For the text-containing cell, return its midpoint in (x, y) coordinate format. 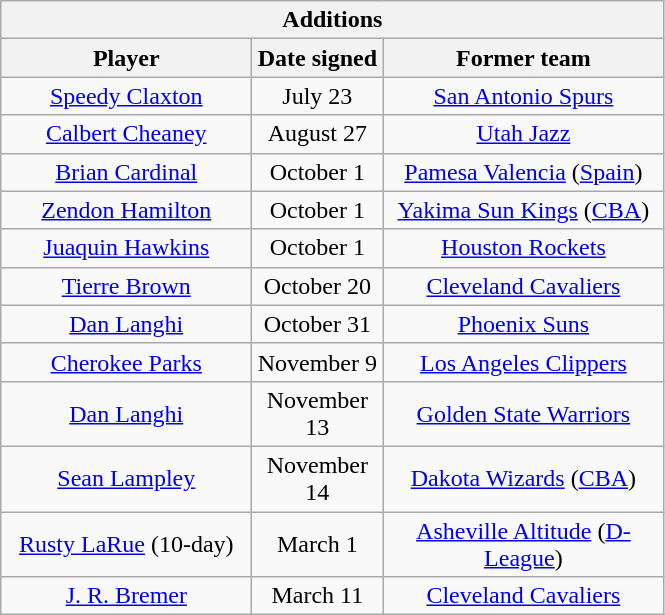
October 31 (318, 324)
Player (126, 58)
Dakota Wizards (CBA) (524, 478)
Utah Jazz (524, 134)
March 11 (318, 596)
Phoenix Suns (524, 324)
Los Angeles Clippers (524, 362)
November 13 (318, 414)
Cherokee Parks (126, 362)
Houston Rockets (524, 248)
Sean Lampley (126, 478)
November 9 (318, 362)
Golden State Warriors (524, 414)
Calbert Cheaney (126, 134)
Date signed (318, 58)
Additions (332, 20)
Former team (524, 58)
Pamesa Valencia (Spain) (524, 172)
J. R. Bremer (126, 596)
Speedy Claxton (126, 96)
July 23 (318, 96)
San Antonio Spurs (524, 96)
October 20 (318, 286)
Zendon Hamilton (126, 210)
August 27 (318, 134)
Yakima Sun Kings (CBA) (524, 210)
March 1 (318, 544)
November 14 (318, 478)
Brian Cardinal (126, 172)
Asheville Altitude (D-League) (524, 544)
Juaquin Hawkins (126, 248)
Tierre Brown (126, 286)
Rusty LaRue (10-day) (126, 544)
